For the text-containing cell, return its midpoint in (x, y) coordinate format. 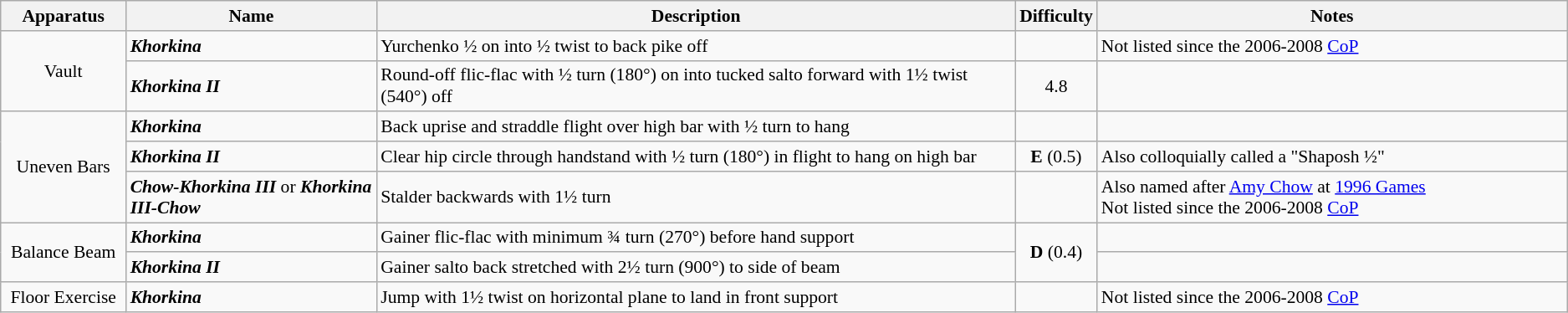
Balance Beam (64, 253)
Сlear hip circle through handstand with ½ turn (180°) in flight to hang on high bar (696, 156)
Uneven Bars (64, 167)
Chow-Khorkina III or Khorkina III-Chow (252, 198)
Yurchenko ½ on into ½ twist to back pike off (696, 46)
Stalder backwards with 1½ turn (696, 198)
Vault (64, 72)
Notes (1332, 16)
Description (696, 16)
Round-off flic-flac with ½ turn (180°) on into tucked salto forward with 1½ twist (540°) off (696, 85)
Back uprise and straddle flight over high bar with ½ turn to hang (696, 127)
Jump with 1½ twist on horizontal plane to land in front support (696, 297)
E (0.5) (1056, 156)
Also named after Amy Chow at 1996 GamesNot listed since the 2006-2008 CoP (1332, 198)
Floor Exercise (64, 297)
Difficulty (1056, 16)
Name (252, 16)
D (0.4) (1056, 253)
Apparatus (64, 16)
Also colloquially called a "Shaposh ½" (1332, 156)
4.8 (1056, 85)
Gainer salto back stretched with 2½ turn (900°) to side of beam (696, 268)
Gainer flic-flac with minimum ¾ turn (270°) before hand support (696, 238)
